Locate the cell with the specified text and output its [X, Y] center coordinate. 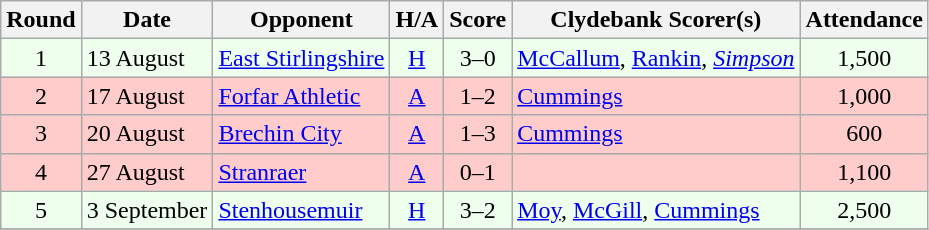
1–2 [478, 96]
1–3 [478, 134]
1 [41, 58]
Stranraer [302, 172]
0–1 [478, 172]
Stenhousemuir [302, 210]
2,500 [864, 210]
3 September [147, 210]
Clydebank Scorer(s) [656, 20]
H/A [417, 20]
3–2 [478, 210]
East Stirlingshire [302, 58]
Score [478, 20]
Moy, McGill, Cummings [656, 210]
Attendance [864, 20]
27 August [147, 172]
1,000 [864, 96]
17 August [147, 96]
2 [41, 96]
4 [41, 172]
Brechin City [302, 134]
20 August [147, 134]
Opponent [302, 20]
1,100 [864, 172]
Date [147, 20]
Forfar Athletic [302, 96]
5 [41, 210]
13 August [147, 58]
Round [41, 20]
McCallum, Rankin, Simpson [656, 58]
3–0 [478, 58]
600 [864, 134]
3 [41, 134]
1,500 [864, 58]
